Determine the (x, y) coordinate at the center of the cell enclosing the given text.  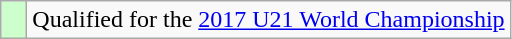
Qualified for the 2017 U21 World Championship (268, 20)
